Find where the given text appears and provide that cell's center as [x, y] coordinate. 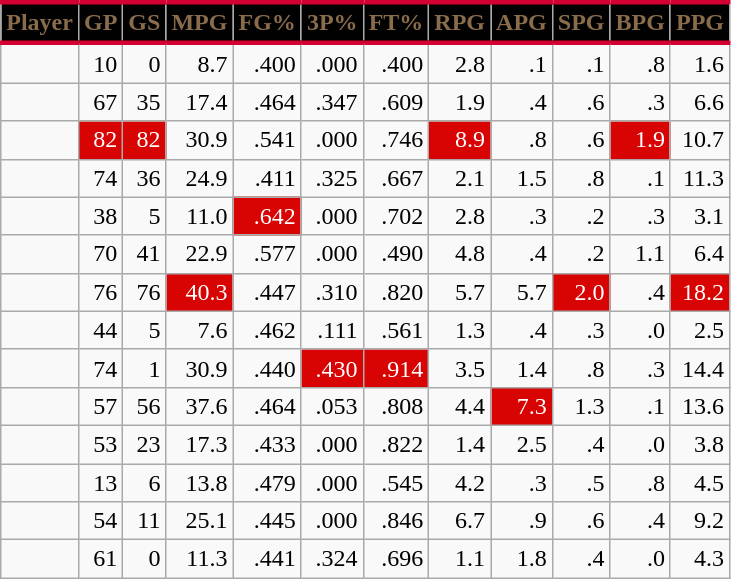
1.6 [700, 63]
8.7 [200, 63]
22.9 [200, 254]
.441 [267, 559]
4.8 [460, 254]
.642 [267, 216]
3.1 [700, 216]
APG [522, 22]
2.1 [460, 178]
61 [100, 559]
4.4 [460, 406]
11 [144, 521]
13.8 [200, 483]
.490 [396, 254]
.541 [267, 140]
GS [144, 22]
54 [100, 521]
.609 [396, 102]
35 [144, 102]
44 [100, 330]
.846 [396, 521]
.5 [581, 483]
.577 [267, 254]
.914 [396, 368]
FT% [396, 22]
67 [100, 102]
.746 [396, 140]
36 [144, 178]
3.8 [700, 444]
70 [100, 254]
11.0 [200, 216]
9.2 [700, 521]
1 [144, 368]
MPG [200, 22]
4.5 [700, 483]
FG% [267, 22]
18.2 [700, 292]
BPG [640, 22]
GP [100, 22]
.430 [332, 368]
7.3 [522, 406]
.411 [267, 178]
56 [144, 406]
25.1 [200, 521]
10 [100, 63]
.822 [396, 444]
6 [144, 483]
.808 [396, 406]
13 [100, 483]
23 [144, 444]
SPG [581, 22]
.445 [267, 521]
1.5 [522, 178]
PPG [700, 22]
17.3 [200, 444]
38 [100, 216]
.702 [396, 216]
37.6 [200, 406]
.462 [267, 330]
.667 [396, 178]
.310 [332, 292]
53 [100, 444]
.347 [332, 102]
.545 [396, 483]
57 [100, 406]
17.4 [200, 102]
14.4 [700, 368]
Player [40, 22]
.324 [332, 559]
8.9 [460, 140]
41 [144, 254]
.325 [332, 178]
RPG [460, 22]
2.0 [581, 292]
6.7 [460, 521]
7.6 [200, 330]
1.8 [522, 559]
10.7 [700, 140]
24.9 [200, 178]
40.3 [200, 292]
.111 [332, 330]
.820 [396, 292]
.053 [332, 406]
.433 [267, 444]
4.2 [460, 483]
.440 [267, 368]
.9 [522, 521]
3.5 [460, 368]
.696 [396, 559]
.447 [267, 292]
13.6 [700, 406]
4.3 [700, 559]
6.6 [700, 102]
3P% [332, 22]
.561 [396, 330]
.479 [267, 483]
6.4 [700, 254]
